Detect which cell encompasses the target text, then output its (X, Y) center coordinate. 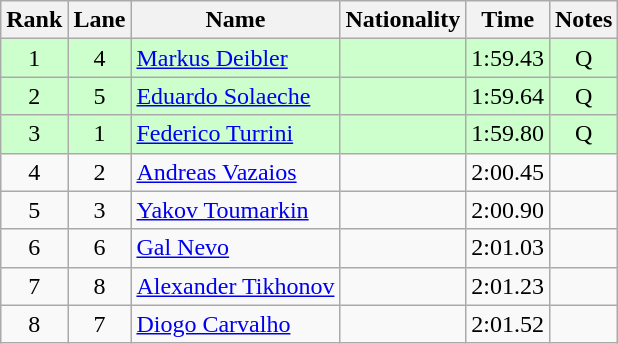
2:01.52 (508, 324)
Nationality (403, 20)
Markus Deibler (236, 58)
2:01.03 (508, 248)
2:01.23 (508, 286)
Diogo Carvalho (236, 324)
1:59.80 (508, 134)
Notes (583, 20)
Yakov Toumarkin (236, 210)
2:00.45 (508, 172)
1:59.64 (508, 96)
Eduardo Solaeche (236, 96)
Alexander Tikhonov (236, 286)
2:00.90 (508, 210)
Lane (100, 20)
Time (508, 20)
Federico Turrini (236, 134)
Andreas Vazaios (236, 172)
Gal Nevo (236, 248)
Rank (34, 20)
1:59.43 (508, 58)
Name (236, 20)
